Output the (x, y) coordinate of the center of the cell containing the given text.  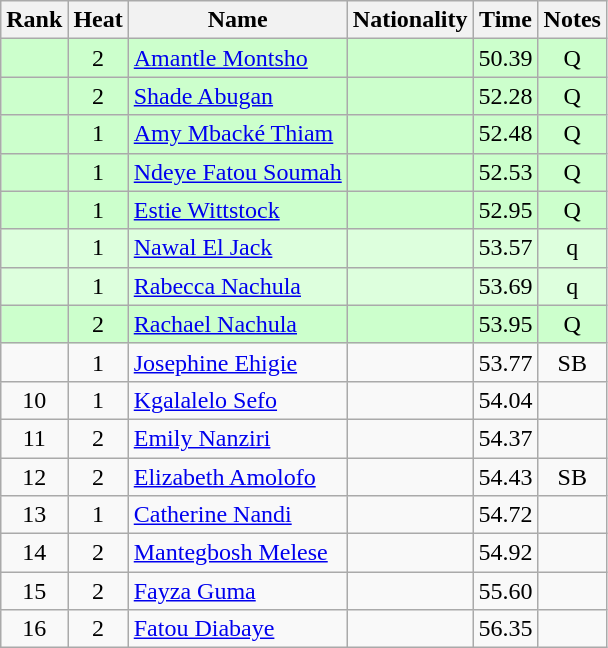
54.43 (506, 477)
Catherine Nandi (238, 515)
14 (34, 553)
53.95 (506, 324)
56.35 (506, 629)
54.37 (506, 438)
Fatou Diabaye (238, 629)
53.57 (506, 248)
Notes (572, 20)
Elizabeth Amolofo (238, 477)
16 (34, 629)
52.53 (506, 172)
Kgalalelo Sefo (238, 400)
54.04 (506, 400)
55.60 (506, 591)
Time (506, 20)
10 (34, 400)
12 (34, 477)
53.69 (506, 286)
13 (34, 515)
11 (34, 438)
52.28 (506, 96)
15 (34, 591)
Rank (34, 20)
Nationality (410, 20)
Name (238, 20)
Amantle Montsho (238, 58)
Fayza Guma (238, 591)
Amy Mbacké Thiam (238, 134)
53.77 (506, 362)
Shade Abugan (238, 96)
Estie Wittstock (238, 210)
54.72 (506, 515)
Heat (98, 20)
Mantegbosh Melese (238, 553)
54.92 (506, 553)
52.48 (506, 134)
Rabecca Nachula (238, 286)
Rachael Nachula (238, 324)
Josephine Ehigie (238, 362)
Ndeye Fatou Soumah (238, 172)
Emily Nanziri (238, 438)
50.39 (506, 58)
Nawal El Jack (238, 248)
52.95 (506, 210)
